Capture the cell that displays the provided text and extract its (x, y) central coordinate. 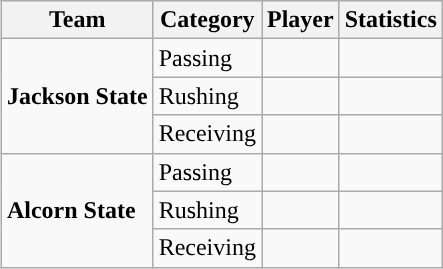
Jackson State (77, 96)
Alcorn State (77, 210)
Category (207, 20)
Team (77, 20)
Player (301, 20)
Statistics (390, 20)
